Return [X, Y] of the center of cell containing provided text 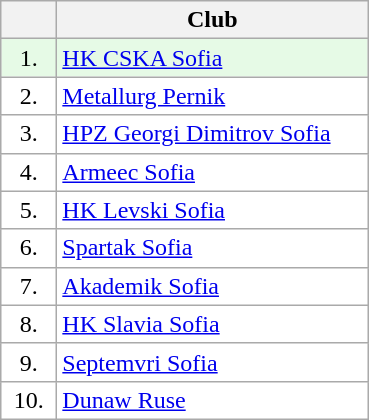
Spartak Sofia [212, 248]
Dunaw Ruse [212, 400]
Metallurg Pernik [212, 96]
Septemvri Sofia [212, 362]
4. [29, 172]
8. [29, 324]
6. [29, 248]
1. [29, 58]
3. [29, 134]
Club [212, 20]
HK CSKA Sofia [212, 58]
2. [29, 96]
HK Slavia Sofia [212, 324]
10. [29, 400]
7. [29, 286]
Akademik Sofia [212, 286]
5. [29, 210]
HK Levski Sofia [212, 210]
9. [29, 362]
Armeec Sofia [212, 172]
HPZ Georgi Dimitrov Sofia [212, 134]
